Capture the cell that displays the provided text and extract its (x, y) central coordinate. 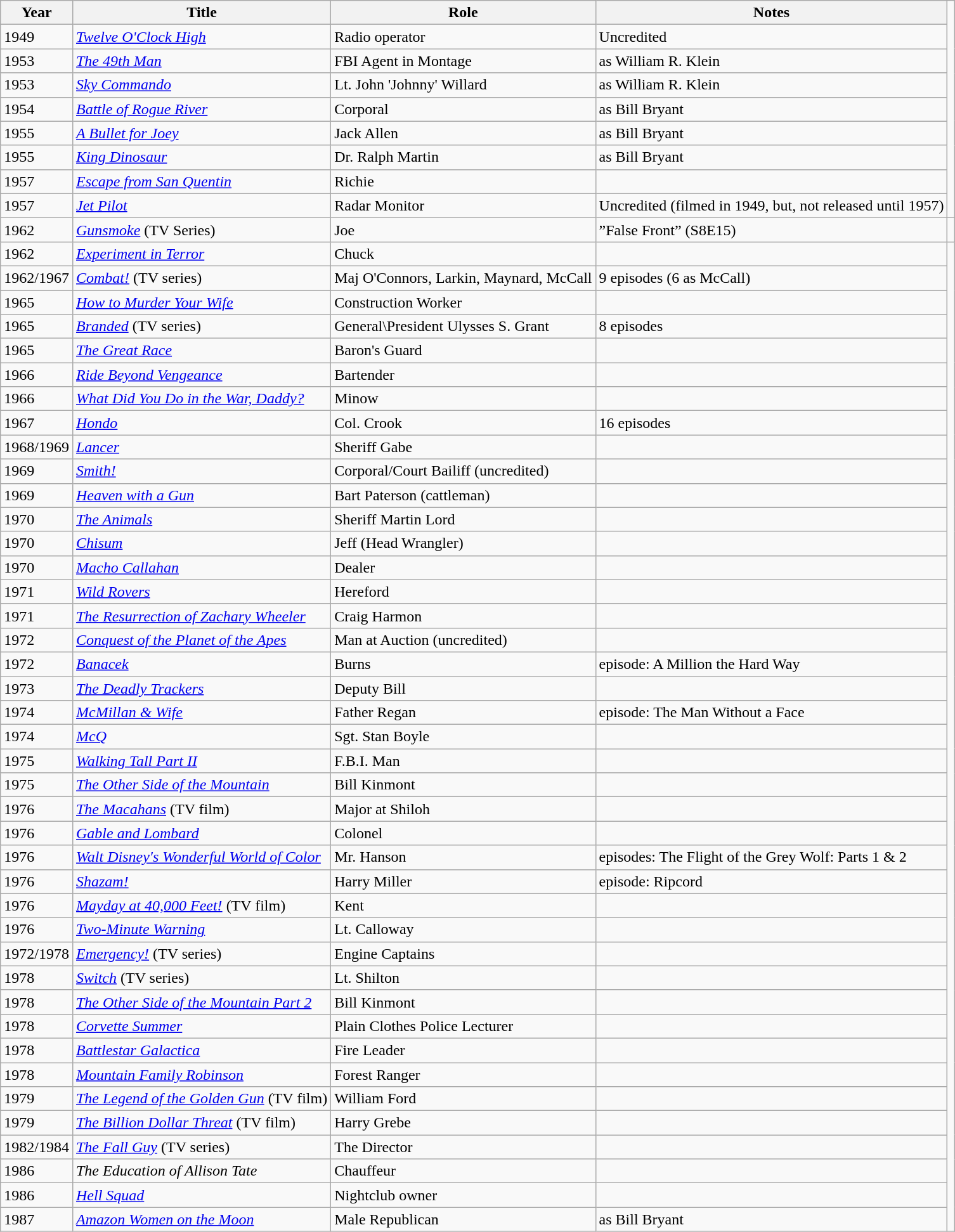
”False Front” (S8E15) (771, 230)
Plain Clothes Police Lecturer (463, 1026)
Conquest of the Planet of the Apes (202, 640)
Battle of Rogue River (202, 109)
Chisum (202, 543)
A Bullet for Joey (202, 133)
Uncredited (filmed in 1949, but, not released until 1957) (771, 205)
Corporal/Court Bailiff (uncredited) (463, 471)
Construction Worker (463, 302)
1987 (37, 1219)
1972/1978 (37, 954)
Switch (TV series) (202, 978)
King Dinosaur (202, 157)
Deputy Bill (463, 688)
Fire Leader (463, 1050)
Major at Shiloh (463, 809)
Role (463, 13)
Richie (463, 181)
The Macahans (TV film) (202, 809)
1968/1969 (37, 447)
Col. Crook (463, 423)
Dealer (463, 567)
Engine Captains (463, 954)
Smith! (202, 471)
Harry Miller (463, 881)
How to Murder Your Wife (202, 302)
Hell Squad (202, 1195)
Harry Grebe (463, 1123)
McQ (202, 737)
1954 (37, 109)
F.B.I. Man (463, 761)
Ride Beyond Vengeance (202, 375)
1967 (37, 423)
episodes: The Flight of the Grey Wolf: Parts 1 & 2 (771, 857)
Lt. Calloway (463, 930)
Experiment in Terror (202, 254)
Walking Tall Part II (202, 761)
Mr. Hanson (463, 857)
9 episodes (6 as McCall) (771, 278)
General\President Ulysses S. Grant (463, 327)
Male Republican (463, 1219)
Hereford (463, 592)
Year (37, 13)
Twelve O'Clock High (202, 37)
Lancer (202, 447)
What Did You Do in the War, Daddy? (202, 399)
Battlestar Galactica (202, 1050)
Heaven with a Gun (202, 495)
The Legend of the Golden Gun (TV film) (202, 1099)
The Other Side of the Mountain (202, 785)
William Ford (463, 1099)
1982/1984 (37, 1147)
1973 (37, 688)
Colonel (463, 833)
16 episodes (771, 423)
1962/1967 (37, 278)
Walt Disney's Wonderful World of Color (202, 857)
The 49th Man (202, 61)
Kent (463, 905)
Lt. Shilton (463, 978)
FBI Agent in Montage (463, 61)
Combat! (TV series) (202, 278)
Baron's Guard (463, 351)
Emergency! (TV series) (202, 954)
Gable and Lombard (202, 833)
The Education of Allison Tate (202, 1171)
Bart Paterson (cattleman) (463, 495)
McMillan & Wife (202, 713)
Man at Auction (uncredited) (463, 640)
Joe (463, 230)
Corvette Summer (202, 1026)
Sky Commando (202, 85)
Two-Minute Warning (202, 930)
Amazon Women on the Moon (202, 1219)
episode: A Million the Hard Way (771, 664)
Banacek (202, 664)
Wild Rovers (202, 592)
Mayday at 40,000 Feet! (TV film) (202, 905)
Branded (TV series) (202, 327)
The Great Race (202, 351)
Title (202, 13)
Gunsmoke (TV Series) (202, 230)
Sgt. Stan Boyle (463, 737)
Father Regan (463, 713)
episode: The Man Without a Face (771, 713)
The Deadly Trackers (202, 688)
The Billion Dollar Threat (TV film) (202, 1123)
Maj O'Connors, Larkin, Maynard, McCall (463, 278)
Craig Harmon (463, 616)
The Resurrection of Zachary Wheeler (202, 616)
Sheriff Gabe (463, 447)
Macho Callahan (202, 567)
Radio operator (463, 37)
Dr. Ralph Martin (463, 157)
1949 (37, 37)
Hondo (202, 423)
Sheriff Martin Lord (463, 519)
Nightclub owner (463, 1195)
Lt. John 'Johnny' Willard (463, 85)
Jeff (Head Wrangler) (463, 543)
episode: Ripcord (771, 881)
The Director (463, 1147)
Minow (463, 399)
Chauffeur (463, 1171)
Shazam! (202, 881)
8 episodes (771, 327)
Escape from San Quentin (202, 181)
Radar Monitor (463, 205)
The Fall Guy (TV series) (202, 1147)
Mountain Family Robinson (202, 1075)
Corporal (463, 109)
Chuck (463, 254)
The Other Side of the Mountain Part 2 (202, 1002)
Jet Pilot (202, 205)
The Animals (202, 519)
Uncredited (771, 37)
Forest Ranger (463, 1075)
Burns (463, 664)
Jack Allen (463, 133)
Bartender (463, 375)
Notes (771, 13)
